Provide the (X, Y) coordinate of the cell's center where the given text is located.  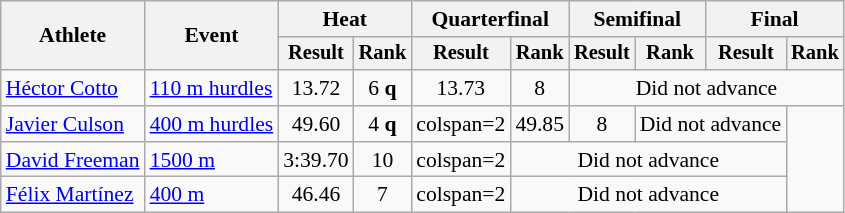
Athlete (73, 36)
Javier Culson (73, 124)
Heat (344, 19)
David Freeman (73, 160)
10 (383, 160)
400 m (212, 195)
Final (774, 19)
13.72 (316, 88)
3:39.70 (316, 160)
46.46 (316, 195)
400 m hurdles (212, 124)
7 (383, 195)
Félix Martínez (73, 195)
1500 m (212, 160)
13.73 (460, 88)
Quarterfinal (490, 19)
Héctor Cotto (73, 88)
6 q (383, 88)
Event (212, 36)
Semifinal (637, 19)
49.60 (316, 124)
110 m hurdles (212, 88)
49.85 (540, 124)
4 q (383, 124)
